For the text-containing cell, return its midpoint in [X, Y] coordinate format. 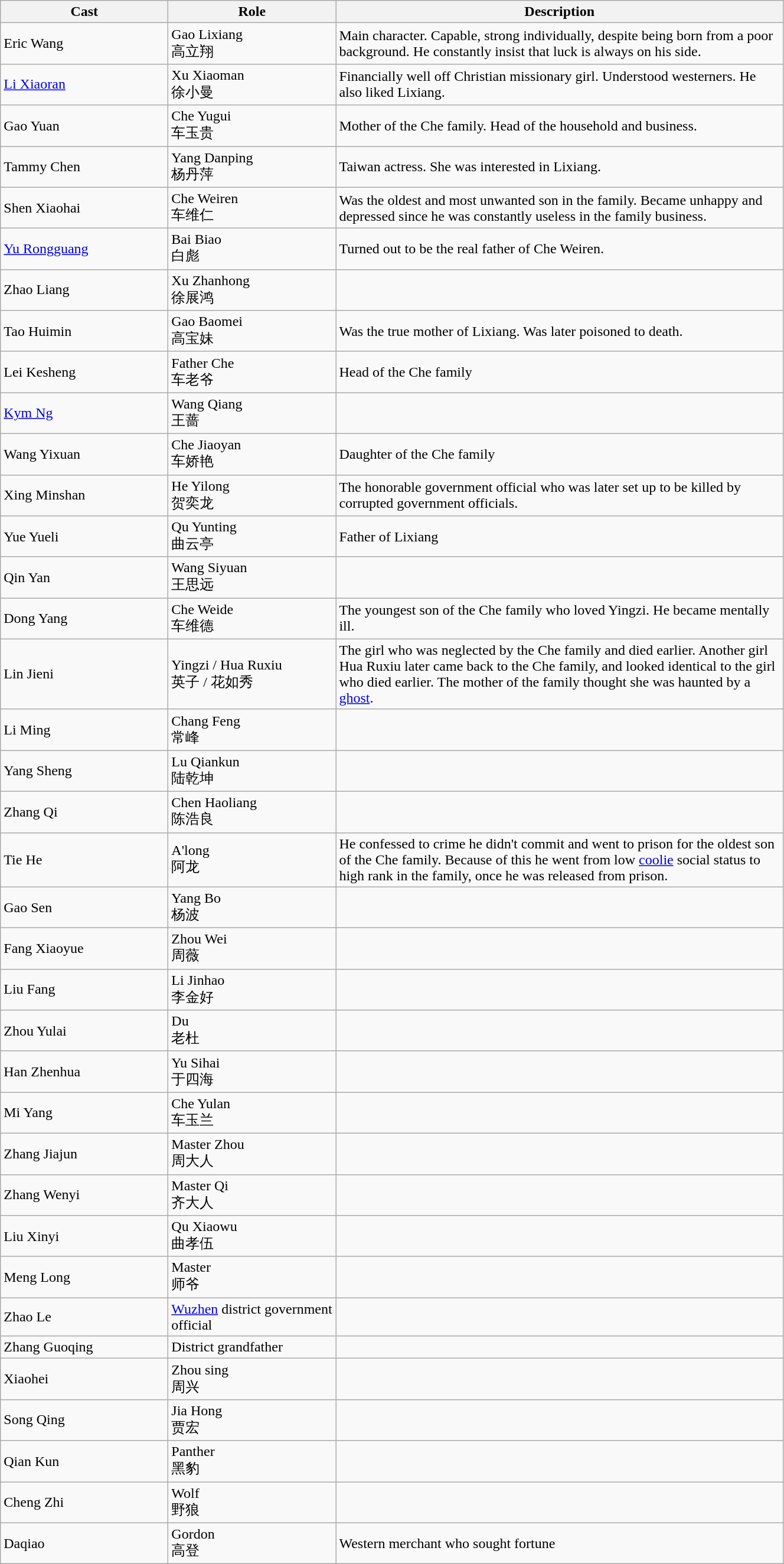
Zhang Wenyi [84, 1195]
Chang Feng常峰 [252, 730]
Zhang Jiajun [84, 1154]
Xiaohei [84, 1379]
Panther黑豹 [252, 1461]
Liu Fang [84, 990]
Zhou Wei周薇 [252, 949]
Father Che车老爷 [252, 372]
Master师爷 [252, 1277]
Li Ming [84, 730]
Mother of the Che family. Head of the household and business. [560, 126]
Mi Yang [84, 1113]
Kym Ng [84, 413]
Main character. Capable, strong individually, despite being born from a poor background. He constantly insist that luck is always on his side. [560, 44]
Gao Baomei高宝妹 [252, 331]
Xing Minshan [84, 495]
Dong Yang [84, 619]
Tie He [84, 860]
Li Jinhao李金好 [252, 990]
Role [252, 12]
Che Yulan车玉兰 [252, 1113]
Financially well off Christian missionary girl. Understood westerners. He also liked Lixiang. [560, 84]
Yu Rongguang [84, 249]
Cast [84, 12]
Che Weiren车维仁 [252, 208]
Bai Biao白彪 [252, 249]
Zhao Le [84, 1317]
Wang Siyuan王思远 [252, 577]
The honorable government official who was later set up to be killed by corrupted government officials. [560, 495]
Che Jiaoyan车娇艳 [252, 454]
Xu Zhanhong徐展鸿 [252, 290]
Jia Hong贾宏 [252, 1420]
Lei Kesheng [84, 372]
Du老杜 [252, 1031]
Chen Haoliang陈浩良 [252, 812]
Daughter of the Che family [560, 454]
The youngest son of the Che family who loved Yingzi. He became mentally ill. [560, 619]
Zhou Yulai [84, 1031]
Was the true mother of Lixiang. Was later poisoned to death. [560, 331]
Che Weide车维德 [252, 619]
Fang Xiaoyue [84, 949]
Li Xiaoran [84, 84]
Han Zhenhua [84, 1072]
Cheng Zhi [84, 1503]
Yu Sihai于四海 [252, 1072]
Turned out to be the real father of Che Weiren. [560, 249]
Gao Yuan [84, 126]
Qian Kun [84, 1461]
Qu Yunting曲云亭 [252, 537]
Zhang Qi [84, 812]
Zhang Guoqing [84, 1347]
Song Qing [84, 1420]
Yang Bo杨波 [252, 907]
Wang Yixuan [84, 454]
Wuzhen district government official [252, 1317]
Gordon高登 [252, 1543]
Master Zhou周大人 [252, 1154]
Daqiao [84, 1543]
Master Qi齐大人 [252, 1195]
Description [560, 12]
Meng Long [84, 1277]
Tammy Chen [84, 167]
Qu Xiaowu曲孝伍 [252, 1236]
Tao Huimin [84, 331]
Yue Yueli [84, 537]
Zhao Liang [84, 290]
Wang Qiang王蔷 [252, 413]
Shen Xiaohai [84, 208]
Yang Sheng [84, 771]
Eric Wang [84, 44]
A'long阿龙 [252, 860]
Wolf野狼 [252, 1503]
Was the oldest and most unwanted son in the family. Became unhappy and depressed since he was constantly useless in the family business. [560, 208]
Zhou sing周兴 [252, 1379]
Yingzi / Hua Ruxiu英子 / 花如秀 [252, 674]
Yang Danping杨丹萍 [252, 167]
District grandfather [252, 1347]
Head of the Che family [560, 372]
He Yilong贺奕龙 [252, 495]
Liu Xinyi [84, 1236]
Lu Qiankun陆乾坤 [252, 771]
Lin Jieni [84, 674]
Taiwan actress. She was interested in Lixiang. [560, 167]
Gao Sen [84, 907]
Qin Yan [84, 577]
Che Yugui车玉贵 [252, 126]
Gao Lixiang高立翔 [252, 44]
Xu Xiaoman徐小曼 [252, 84]
Western merchant who sought fortune [560, 1543]
Father of Lixiang [560, 537]
